Extract the [X, Y] coordinate from the center of the cell holding the provided text.  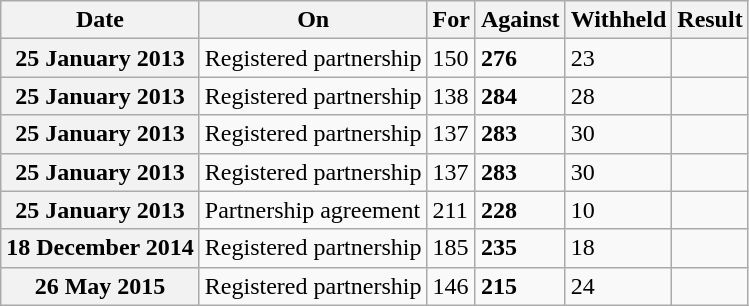
18 [618, 248]
28 [618, 96]
211 [451, 210]
235 [520, 248]
146 [451, 286]
On [313, 20]
Against [520, 20]
284 [520, 96]
Result [710, 20]
215 [520, 286]
18 December 2014 [100, 248]
Withheld [618, 20]
228 [520, 210]
Partnership agreement [313, 210]
26 May 2015 [100, 286]
10 [618, 210]
23 [618, 58]
24 [618, 286]
150 [451, 58]
185 [451, 248]
276 [520, 58]
For [451, 20]
Date [100, 20]
138 [451, 96]
